Detect which cell encompasses the target text, then output its (X, Y) center coordinate. 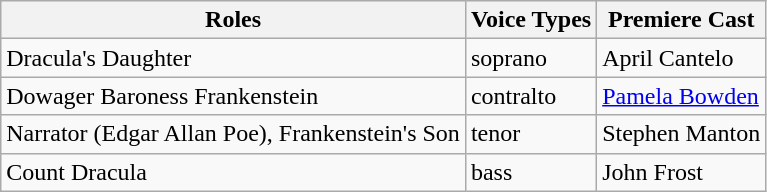
tenor (530, 134)
contralto (530, 96)
Narrator (Edgar Allan Poe), Frankenstein's Son (234, 134)
Roles (234, 20)
Count Dracula (234, 172)
April Cantelo (682, 58)
Dowager Baroness Frankenstein (234, 96)
Stephen Manton (682, 134)
Dracula's Daughter (234, 58)
Premiere Cast (682, 20)
soprano (530, 58)
Pamela Bowden (682, 96)
Voice Types (530, 20)
bass (530, 172)
John Frost (682, 172)
